Scan for the cell matching the given text and deliver its [X, Y] coordinate at center. 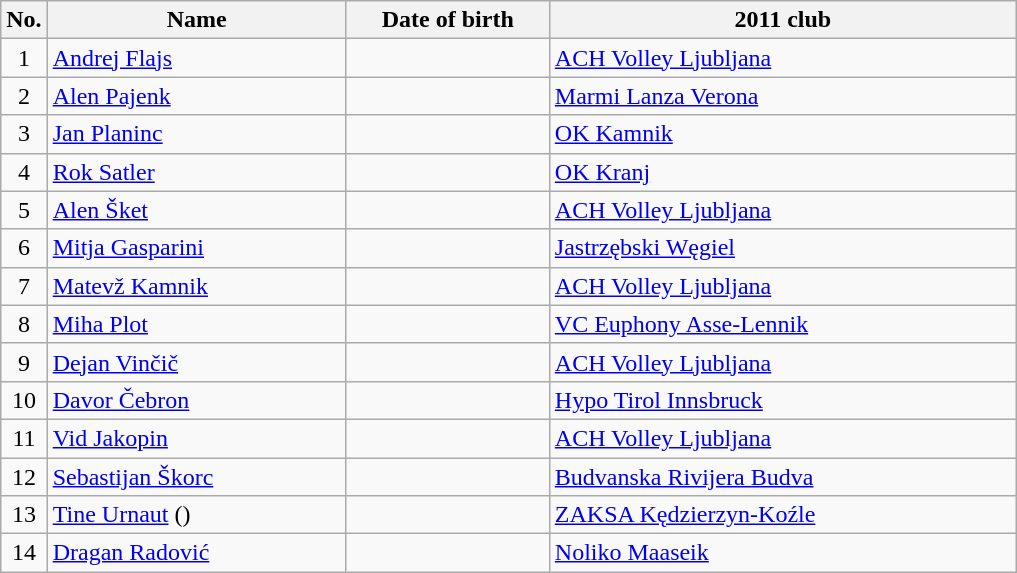
Dragan Radović [196, 553]
Tine Urnaut () [196, 515]
4 [24, 172]
6 [24, 248]
8 [24, 324]
3 [24, 134]
Date of birth [448, 20]
Noliko Maaseik [782, 553]
OK Kamnik [782, 134]
10 [24, 400]
Miha Plot [196, 324]
Vid Jakopin [196, 438]
OK Kranj [782, 172]
1 [24, 58]
Rok Satler [196, 172]
Alen Šket [196, 210]
7 [24, 286]
Dejan Vinčič [196, 362]
13 [24, 515]
VC Euphony Asse-Lennik [782, 324]
Name [196, 20]
Mitja Gasparini [196, 248]
5 [24, 210]
Alen Pajenk [196, 96]
12 [24, 477]
11 [24, 438]
9 [24, 362]
Sebastijan Škorc [196, 477]
Hypo Tirol Innsbruck [782, 400]
2 [24, 96]
Jastrzębski Węgiel [782, 248]
Budvanska Rivijera Budva [782, 477]
Jan Planinc [196, 134]
ZAKSA Kędzierzyn-Koźle [782, 515]
Marmi Lanza Verona [782, 96]
2011 club [782, 20]
Matevž Kamnik [196, 286]
14 [24, 553]
Davor Čebron [196, 400]
Andrej Flajs [196, 58]
No. [24, 20]
